Identify which cell holds the provided text, then report its (X, Y) central coordinate. 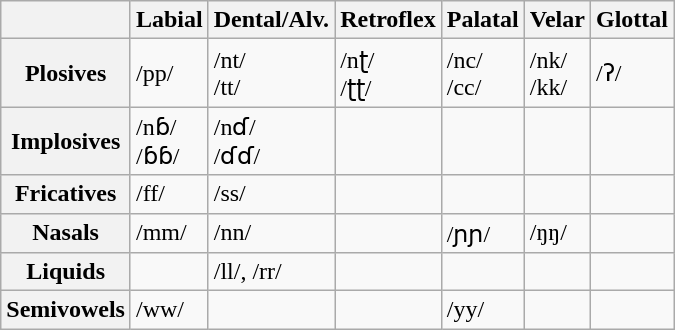
/nn/ (271, 233)
/ww/ (169, 310)
Fricatives (66, 194)
Palatal (482, 20)
Dental/Alv. (271, 20)
/nɓ//ɓɓ/ (169, 141)
/nt//tt/ (271, 73)
/ll/, /rr/ (271, 272)
/pp/ (169, 73)
Velar (557, 20)
/nk//kk/ (557, 73)
/nɗ//ɗɗ/ (271, 141)
Glottal (632, 20)
Semivowels (66, 310)
/ŋŋ/ (557, 233)
Labial (169, 20)
/nc//cc/ (482, 73)
/nʈ//ʈʈ/ (388, 73)
/yy/ (482, 310)
/ss/ (271, 194)
/mm/ (169, 233)
Plosives (66, 73)
/ɲɲ/ (482, 233)
/ff/ (169, 194)
Nasals (66, 233)
Retroflex (388, 20)
Liquids (66, 272)
Implosives (66, 141)
/ʔ/ (632, 73)
